Pinpoint the cell where the given text exists, returning its [X, Y] midpoint coordinate. 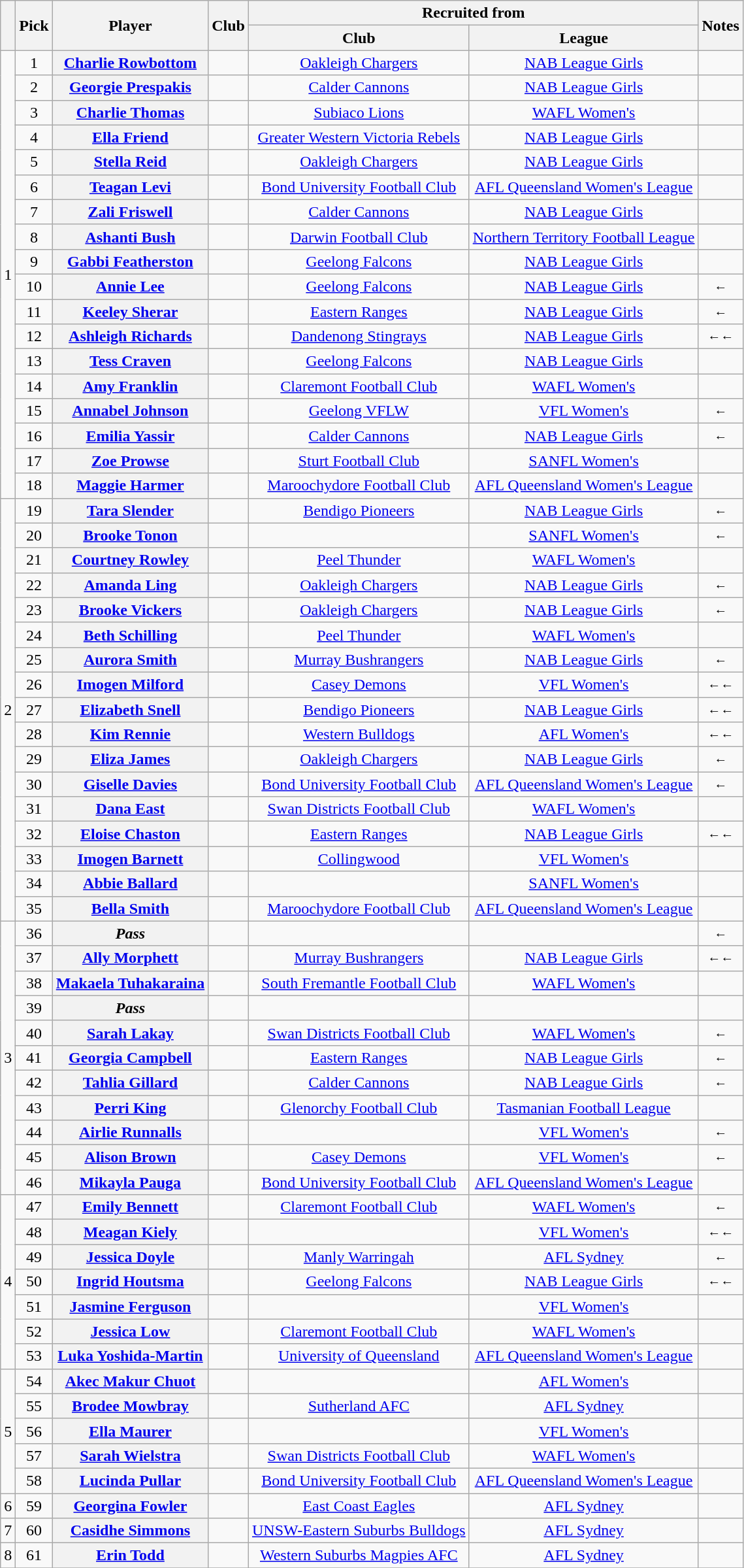
Casidhe Simmons [130, 1531]
Luka Yoshida-Martin [130, 1356]
Brooke Tonon [130, 535]
Greater Western Victoria Rebels [359, 137]
Ally Morphett [130, 958]
Amanda Ling [130, 585]
Elizabeth Snell [130, 709]
58 [34, 1480]
Glenorchy Football Club [359, 1108]
11 [34, 312]
45 [34, 1158]
Teagan Levi [130, 187]
38 [34, 983]
15 [34, 411]
South Fremantle Football Club [359, 983]
24 [34, 635]
39 [34, 1008]
Imogen Barnett [130, 859]
Tahlia Gillard [130, 1082]
Annabel Johnson [130, 411]
51 [34, 1307]
44 [34, 1133]
League [584, 38]
Subiaco Lions [359, 112]
10 [34, 286]
Imogen Milford [130, 684]
UNSW-Eastern Suburbs Bulldogs [359, 1531]
56 [34, 1431]
Georgia Campbell [130, 1058]
Makaela Tuhakaraina [130, 983]
Eloise Chaston [130, 834]
12 [34, 337]
Ashleigh Richards [130, 337]
Emilia Yassir [130, 436]
34 [34, 884]
Jessica Doyle [130, 1257]
60 [34, 1531]
42 [34, 1082]
Ella Maurer [130, 1431]
9 [34, 261]
55 [34, 1406]
Darwin Football Club [359, 237]
Ella Friend [130, 137]
Alison Brown [130, 1158]
Mikayla Pauga [130, 1182]
46 [34, 1182]
Jasmine Ferguson [130, 1307]
Western Bulldogs [359, 735]
Manly Warringah [359, 1257]
Bella Smith [130, 909]
Akec Makur Chuot [130, 1381]
Kim Rennie [130, 735]
Western Suburbs Magpies AFC [359, 1556]
21 [34, 560]
Collingwood [359, 859]
Jessica Low [130, 1331]
17 [34, 461]
Georgina Fowler [130, 1505]
37 [34, 958]
Keeley Sherar [130, 312]
28 [34, 735]
Meagan Kiely [130, 1232]
Brodee Mowbray [130, 1406]
47 [34, 1207]
18 [34, 486]
Sturt Football Club [359, 461]
Erin Todd [130, 1556]
27 [34, 709]
33 [34, 859]
Charlie Rowbottom [130, 63]
13 [34, 361]
32 [34, 834]
19 [34, 510]
Geelong VFLW [359, 411]
22 [34, 585]
Pick [34, 25]
36 [34, 933]
Airlie Runnalls [130, 1133]
Perri King [130, 1108]
43 [34, 1108]
30 [34, 784]
Maggie Harmer [130, 486]
52 [34, 1331]
Tara Slender [130, 510]
East Coast Eagles [359, 1505]
59 [34, 1505]
Player [130, 25]
Eliza James [130, 759]
Zoe Prowse [130, 461]
Tess Craven [130, 361]
Amy Franklin [130, 386]
Sarah Wielstra [130, 1456]
40 [34, 1033]
31 [34, 809]
Giselle Davies [130, 784]
Beth Schilling [130, 635]
Gabbi Featherston [130, 261]
23 [34, 610]
26 [34, 684]
Charlie Thomas [130, 112]
49 [34, 1257]
53 [34, 1356]
Zali Friswell [130, 212]
Ashanti Bush [130, 237]
16 [34, 436]
Brooke Vickers [130, 610]
50 [34, 1282]
Lucinda Pullar [130, 1480]
Ingrid Houtsma [130, 1282]
20 [34, 535]
35 [34, 909]
57 [34, 1456]
54 [34, 1381]
University of Queensland [359, 1356]
25 [34, 659]
Emily Bennett [130, 1207]
Recruited from [473, 13]
Courtney Rowley [130, 560]
Annie Lee [130, 286]
Stella Reid [130, 162]
48 [34, 1232]
Abbie Ballard [130, 884]
41 [34, 1058]
Aurora Smith [130, 659]
Notes [720, 25]
29 [34, 759]
14 [34, 386]
Georgie Prespakis [130, 88]
Sarah Lakay [130, 1033]
Northern Territory Football League [584, 237]
Dana East [130, 809]
61 [34, 1556]
Dandenong Stingrays [359, 337]
Tasmanian Football League [584, 1108]
Sutherland AFC [359, 1406]
